Detect which cell encompasses the target text, then output its [X, Y] center coordinate. 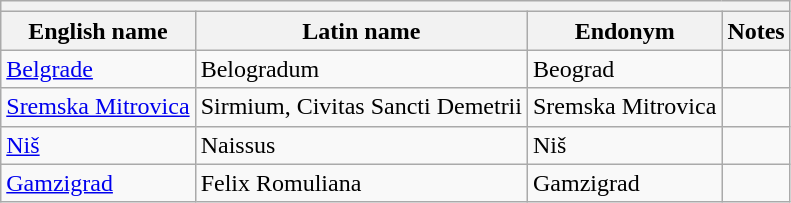
Beograd [624, 69]
Endonym [624, 31]
Latin name [361, 31]
Felix Romuliana [361, 183]
Naissus [361, 145]
English name [98, 31]
Belogradum [361, 69]
Sirmium, Civitas Sancti Demetrii [361, 107]
Notes [756, 31]
Belgrade [98, 69]
